Search for the cell housing the specified text and yield its [x, y] center coordinate. 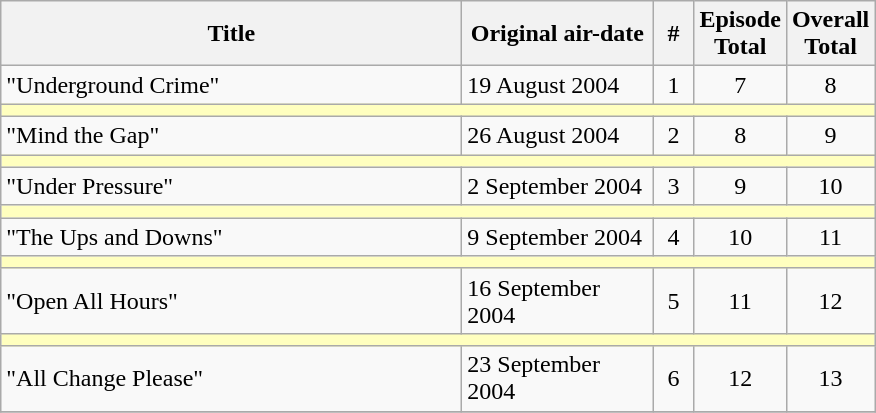
# [674, 34]
2 [674, 135]
6 [674, 378]
23 September 2004 [558, 378]
16 September 2004 [558, 300]
4 [674, 237]
Overall Total [830, 34]
"All Change Please" [232, 378]
"Mind the Gap" [232, 135]
"Underground Crime" [232, 85]
"Under Pressure" [232, 186]
19 August 2004 [558, 85]
"Open All Hours" [232, 300]
Original air-date [558, 34]
26 August 2004 [558, 135]
"The Ups and Downs" [232, 237]
Episode Total [740, 34]
9 September 2004 [558, 237]
7 [740, 85]
13 [830, 378]
Title [232, 34]
2 September 2004 [558, 186]
5 [674, 300]
3 [674, 186]
1 [674, 85]
